Search for the cell housing the specified text and yield its [x, y] center coordinate. 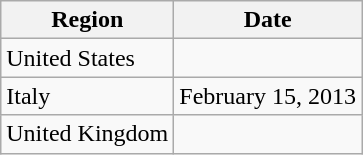
United Kingdom [88, 134]
Region [88, 20]
United States [88, 58]
Italy [88, 96]
Date [268, 20]
February 15, 2013 [268, 96]
